Capture the cell that displays the provided text and extract its (X, Y) central coordinate. 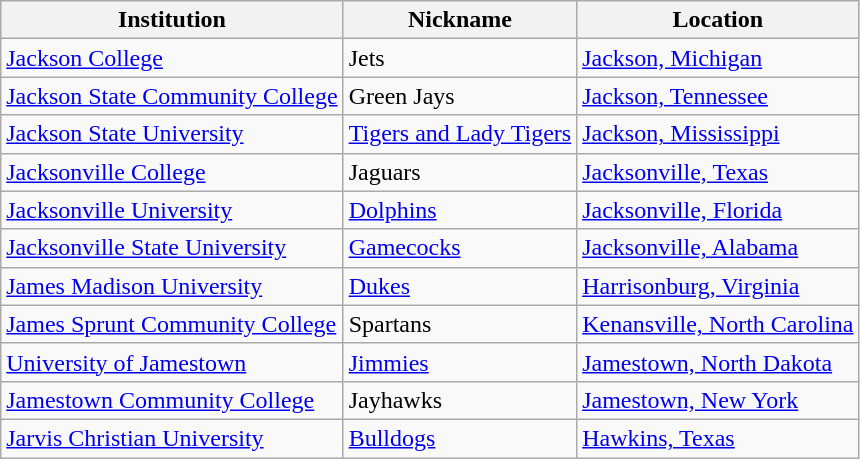
Jackson, Mississippi (718, 134)
Jackson State Community College (172, 96)
Jamestown Community College (172, 400)
Nickname (460, 20)
Institution (172, 20)
Gamecocks (460, 248)
Jarvis Christian University (172, 438)
Jackson, Michigan (718, 58)
University of Jamestown (172, 362)
James Sprunt Community College (172, 324)
Jacksonville State University (172, 248)
Jackson State University (172, 134)
Jaguars (460, 172)
Jets (460, 58)
Jacksonville, Florida (718, 210)
Tigers and Lady Tigers (460, 134)
Jacksonville, Texas (718, 172)
Jamestown, New York (718, 400)
Dolphins (460, 210)
Kenansville, North Carolina (718, 324)
Jackson College (172, 58)
Jayhawks (460, 400)
Jacksonville, Alabama (718, 248)
Spartans (460, 324)
Hawkins, Texas (718, 438)
Jacksonville University (172, 210)
Dukes (460, 286)
Location (718, 20)
James Madison University (172, 286)
Jackson, Tennessee (718, 96)
Jacksonville College (172, 172)
Harrisonburg, Virginia (718, 286)
Green Jays (460, 96)
Jamestown, North Dakota (718, 362)
Bulldogs (460, 438)
Jimmies (460, 362)
